Detect which cell encompasses the target text, then output its [x, y] center coordinate. 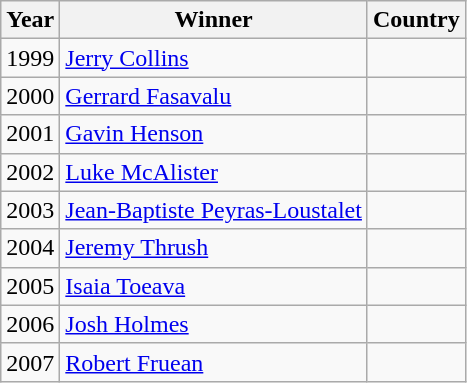
Gavin Henson [214, 134]
1999 [30, 58]
Luke McAlister [214, 172]
2000 [30, 96]
Isaia Toeava [214, 286]
2004 [30, 248]
2002 [30, 172]
Winner [214, 20]
2006 [30, 324]
Josh Holmes [214, 324]
Gerrard Fasavalu [214, 96]
2001 [30, 134]
2007 [30, 362]
2003 [30, 210]
Year [30, 20]
Jeremy Thrush [214, 248]
Country [416, 20]
Jerry Collins [214, 58]
Jean-Baptiste Peyras-Loustalet [214, 210]
Robert Fruean [214, 362]
2005 [30, 286]
